Return the [x, y] coordinate for the center point of the cell that contains the specified text.  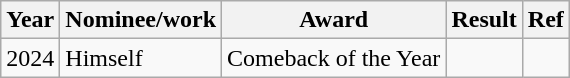
Award [334, 20]
Comeback of the Year [334, 58]
Himself [141, 58]
2024 [30, 58]
Nominee/work [141, 20]
Ref [546, 20]
Result [484, 20]
Year [30, 20]
